Locate the cell with the specified text and output its (X, Y) center coordinate. 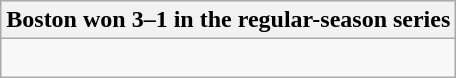
Boston won 3–1 in the regular-season series (228, 20)
